Determine the (X, Y) coordinate at the center of the cell enclosing the given text.  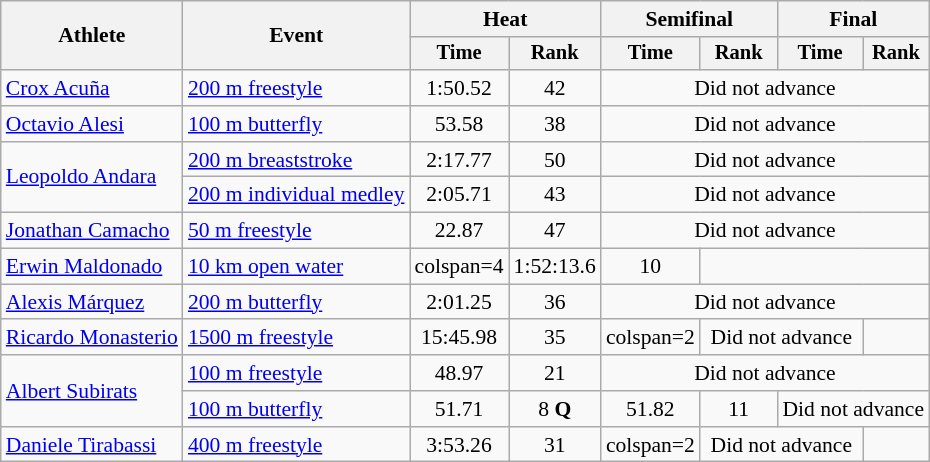
Semifinal (690, 19)
51.82 (650, 409)
1:50.52 (460, 88)
48.97 (460, 373)
Heat (506, 19)
Athlete (92, 36)
Ricardo Monasterio (92, 338)
Octavio Alesi (92, 124)
36 (555, 302)
Erwin Maldonado (92, 267)
colspan=4 (460, 267)
2:05.71 (460, 195)
200 m breaststroke (296, 160)
colspan=2 (650, 338)
43 (555, 195)
100 m freestyle (296, 373)
Albert Subirats (92, 390)
35 (555, 338)
53.58 (460, 124)
50 m freestyle (296, 231)
47 (555, 231)
Event (296, 36)
51.71 (460, 409)
Alexis Márquez (92, 302)
22.87 (460, 231)
1:52:13.6 (555, 267)
200 m butterfly (296, 302)
2:17.77 (460, 160)
Final (853, 19)
42 (555, 88)
10 km open water (296, 267)
200 m individual medley (296, 195)
10 (650, 267)
Crox Acuña (92, 88)
38 (555, 124)
1500 m freestyle (296, 338)
200 m freestyle (296, 88)
Leopoldo Andara (92, 178)
11 (739, 409)
8 Q (555, 409)
21 (555, 373)
15:45.98 (460, 338)
2:01.25 (460, 302)
50 (555, 160)
Jonathan Camacho (92, 231)
